Search for the cell housing the specified text and yield its (x, y) center coordinate. 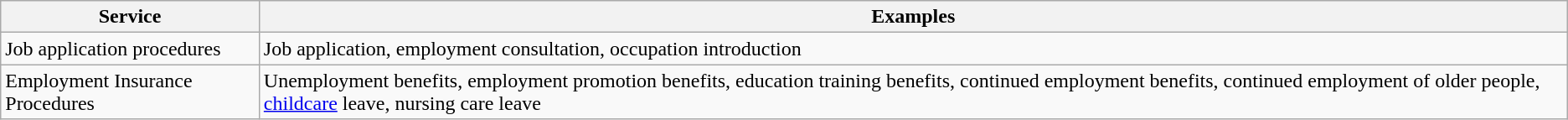
Service (131, 17)
Job application procedures (131, 49)
Job application, employment consultation, occupation introduction (913, 49)
Examples (913, 17)
Employment Insurance Procedures (131, 92)
